Search for the cell housing the specified text and yield its (x, y) center coordinate. 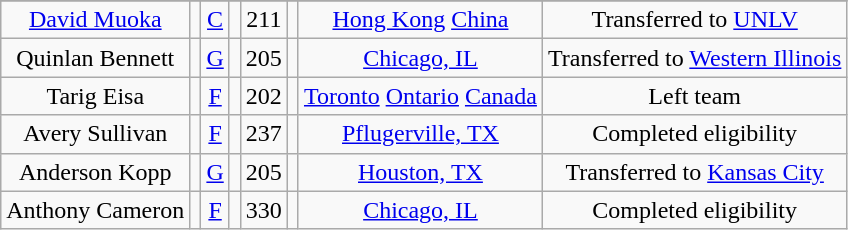
Houston, TX (420, 172)
211 (264, 20)
Transferred to Western Illinois (694, 58)
Transferred to UNLV (694, 20)
Hong Kong China (420, 20)
C (215, 20)
Anthony Cameron (96, 210)
Pflugerville, TX (420, 134)
202 (264, 96)
237 (264, 134)
Avery Sullivan (96, 134)
Toronto Ontario Canada (420, 96)
330 (264, 210)
Quinlan Bennett (96, 58)
Anderson Kopp (96, 172)
David Muoka (96, 20)
Transferred to Kansas City (694, 172)
Left team (694, 96)
Tarig Eisa (96, 96)
